Return the [X, Y] coordinate for the center point of the cell that contains the specified text.  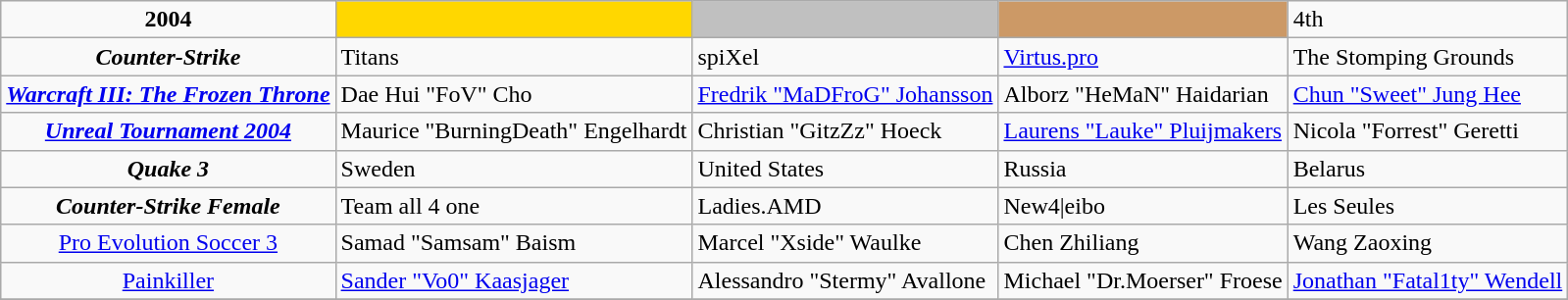
Fredrik "MaDFroG" Johansson [845, 94]
Painkiller [169, 280]
Chen Zhiliang [1143, 243]
Sander "Vo0" Kaasjager [514, 280]
Warcraft III: The Frozen Throne [169, 94]
spiXel [845, 57]
Michael "Dr.Moerser" Froese [1143, 280]
Christian "GitzZz" Hoeck [845, 131]
Sweden [514, 169]
Pro Evolution Soccer 3 [169, 243]
Virtus.pro [1143, 57]
Russia [1143, 169]
New4|eibo [1143, 206]
Team all 4 one [514, 206]
Unreal Tournament 2004 [169, 131]
Quake 3 [169, 169]
Alessandro "Stermy" Avallone [845, 280]
United States [845, 169]
Samad "Samsam" Baism [514, 243]
Counter-Strike Female [169, 206]
Alborz "HeMaN" Haidarian [1143, 94]
2004 [169, 20]
4th [1428, 20]
Wang Zaoxing [1428, 243]
Les Seules [1428, 206]
Dae Hui "FoV" Cho [514, 94]
Titans [514, 57]
Belarus [1428, 169]
The Stomping Grounds [1428, 57]
Nicola "Forrest" Geretti [1428, 131]
Ladies.AMD [845, 206]
Maurice "BurningDeath" Engelhardt [514, 131]
Laurens "Lauke" Pluijmakers [1143, 131]
Chun "Sweet" Jung Hee [1428, 94]
Marcel "Xside" Waulke [845, 243]
Jonathan "Fatal1ty" Wendell [1428, 280]
Counter-Strike [169, 57]
